From the cell containing the given text, extract its center point as [X, Y] coordinate. 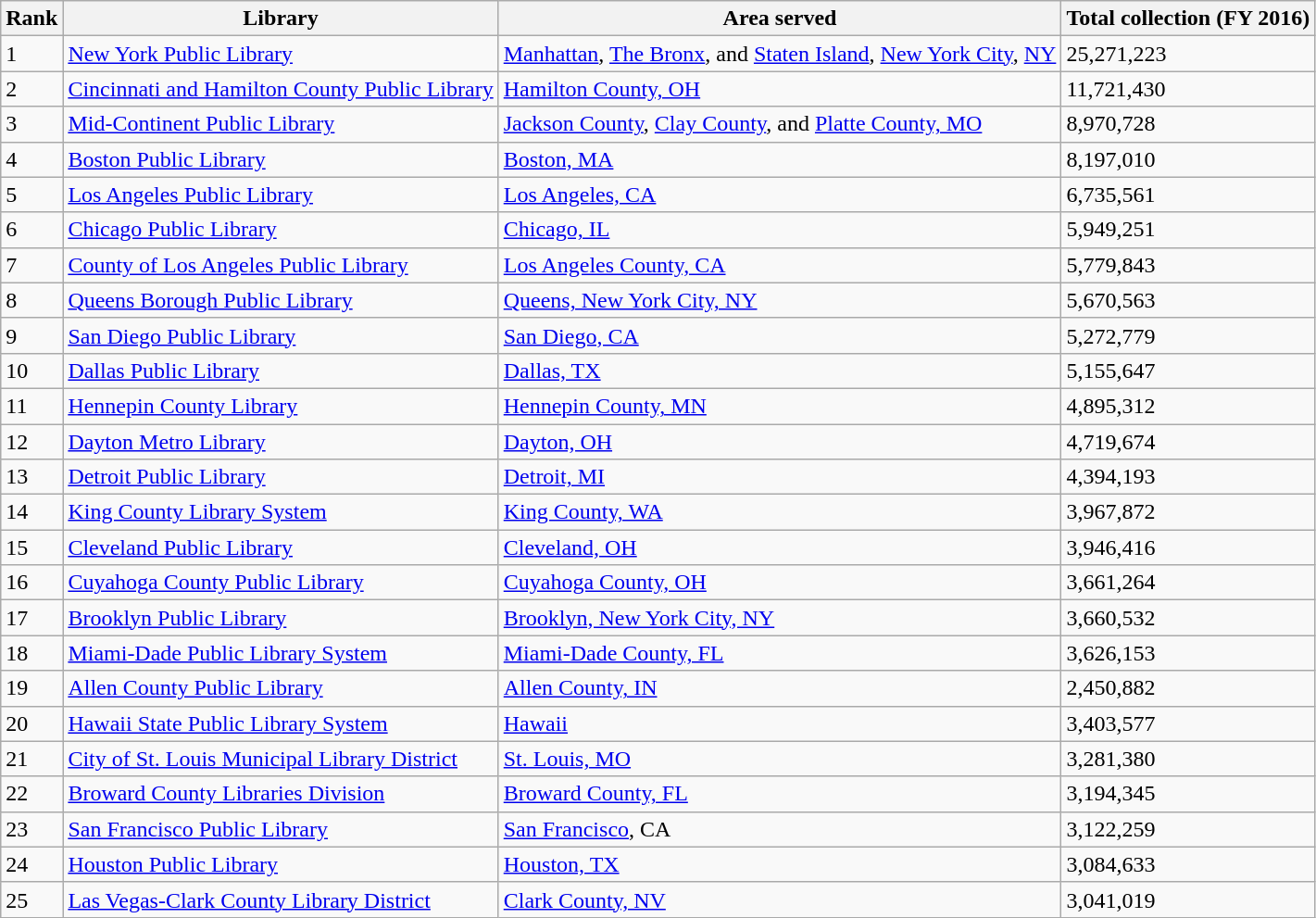
6 [31, 230]
3,660,532 [1188, 618]
22 [31, 794]
Cuyahoga County, OH [780, 583]
8,970,728 [1188, 124]
Clark County, NV [780, 899]
Hamilton County, OH [780, 89]
5,155,647 [1188, 371]
25 [31, 899]
Cleveland, OH [780, 547]
Miami-Dade County, FL [780, 653]
6,735,561 [1188, 195]
Dallas Public Library [281, 371]
Detroit Public Library [281, 477]
Hawaii [780, 723]
11,721,430 [1188, 89]
Cuyahoga County Public Library [281, 583]
3,967,872 [1188, 512]
Hennepin County Library [281, 406]
Hennepin County, MN [780, 406]
Manhattan, The Bronx, and Staten Island, New York City, NY [780, 54]
3,626,153 [1188, 653]
City of St. Louis Municipal Library District [281, 759]
San Diego, CA [780, 335]
3,194,345 [1188, 794]
Broward County, FL [780, 794]
San Diego Public Library [281, 335]
21 [31, 759]
18 [31, 653]
Area served [780, 19]
San Francisco Public Library [281, 829]
Houston Public Library [281, 864]
Library [281, 19]
Boston Public Library [281, 159]
St. Louis, MO [780, 759]
4,719,674 [1188, 442]
Mid-Continent Public Library [281, 124]
8 [31, 300]
3,661,264 [1188, 583]
3,281,380 [1188, 759]
25,271,223 [1188, 54]
Hawaii State Public Library System [281, 723]
Allen County Public Library [281, 688]
13 [31, 477]
Houston, TX [780, 864]
Broward County Libraries Division [281, 794]
Los Angeles Public Library [281, 195]
Los Angeles County, CA [780, 265]
Chicago, IL [780, 230]
3,946,416 [1188, 547]
9 [31, 335]
Detroit, MI [780, 477]
Brooklyn Public Library [281, 618]
King County Library System [281, 512]
8,197,010 [1188, 159]
2,450,882 [1188, 688]
17 [31, 618]
3,084,633 [1188, 864]
14 [31, 512]
5,272,779 [1188, 335]
Las Vegas-Clark County Library District [281, 899]
Dayton Metro Library [281, 442]
Cincinnati and Hamilton County Public Library [281, 89]
11 [31, 406]
4,895,312 [1188, 406]
1 [31, 54]
Queens Borough Public Library [281, 300]
4,394,193 [1188, 477]
5,670,563 [1188, 300]
3,122,259 [1188, 829]
San Francisco, CA [780, 829]
19 [31, 688]
Dayton, OH [780, 442]
3 [31, 124]
4 [31, 159]
Jackson County, Clay County, and Platte County, MO [780, 124]
23 [31, 829]
7 [31, 265]
5,779,843 [1188, 265]
20 [31, 723]
Los Angeles, CA [780, 195]
Rank [31, 19]
2 [31, 89]
Total collection (FY 2016) [1188, 19]
16 [31, 583]
3,403,577 [1188, 723]
Queens, New York City, NY [780, 300]
5 [31, 195]
10 [31, 371]
Chicago Public Library [281, 230]
24 [31, 864]
Allen County, IN [780, 688]
Brooklyn, New York City, NY [780, 618]
5,949,251 [1188, 230]
Dallas, TX [780, 371]
King County, WA [780, 512]
Cleveland Public Library [281, 547]
3,041,019 [1188, 899]
County of Los Angeles Public Library [281, 265]
15 [31, 547]
New York Public Library [281, 54]
Miami-Dade Public Library System [281, 653]
12 [31, 442]
Boston, MA [780, 159]
